Return (x, y) of the center of cell containing provided text 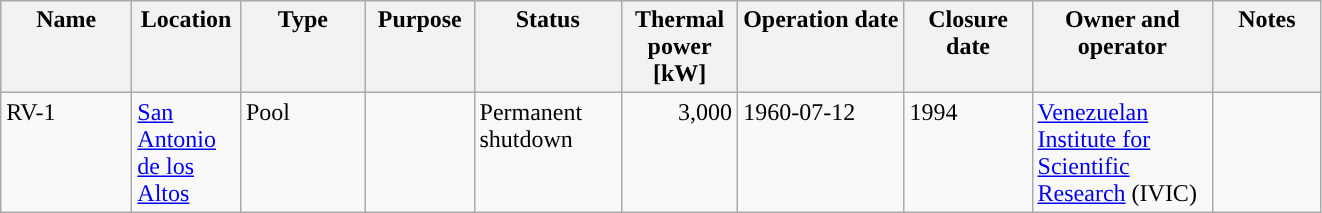
1994 (968, 152)
RV-1 (66, 152)
Owner and operator (1122, 47)
Venezuelan Institute for Scientific Research (IVIC) (1122, 152)
San Antonio de los Altos (186, 152)
Purpose (420, 47)
Type (302, 47)
Closure date (968, 47)
Operation date (821, 47)
Notes (1268, 47)
Permanent shutdown (548, 152)
Name (66, 47)
Thermal power [kW] (680, 47)
Location (186, 47)
3,000 (680, 152)
Status (548, 47)
1960-07-12 (821, 152)
Pool (302, 152)
